Return [X, Y] of the center of cell containing provided text 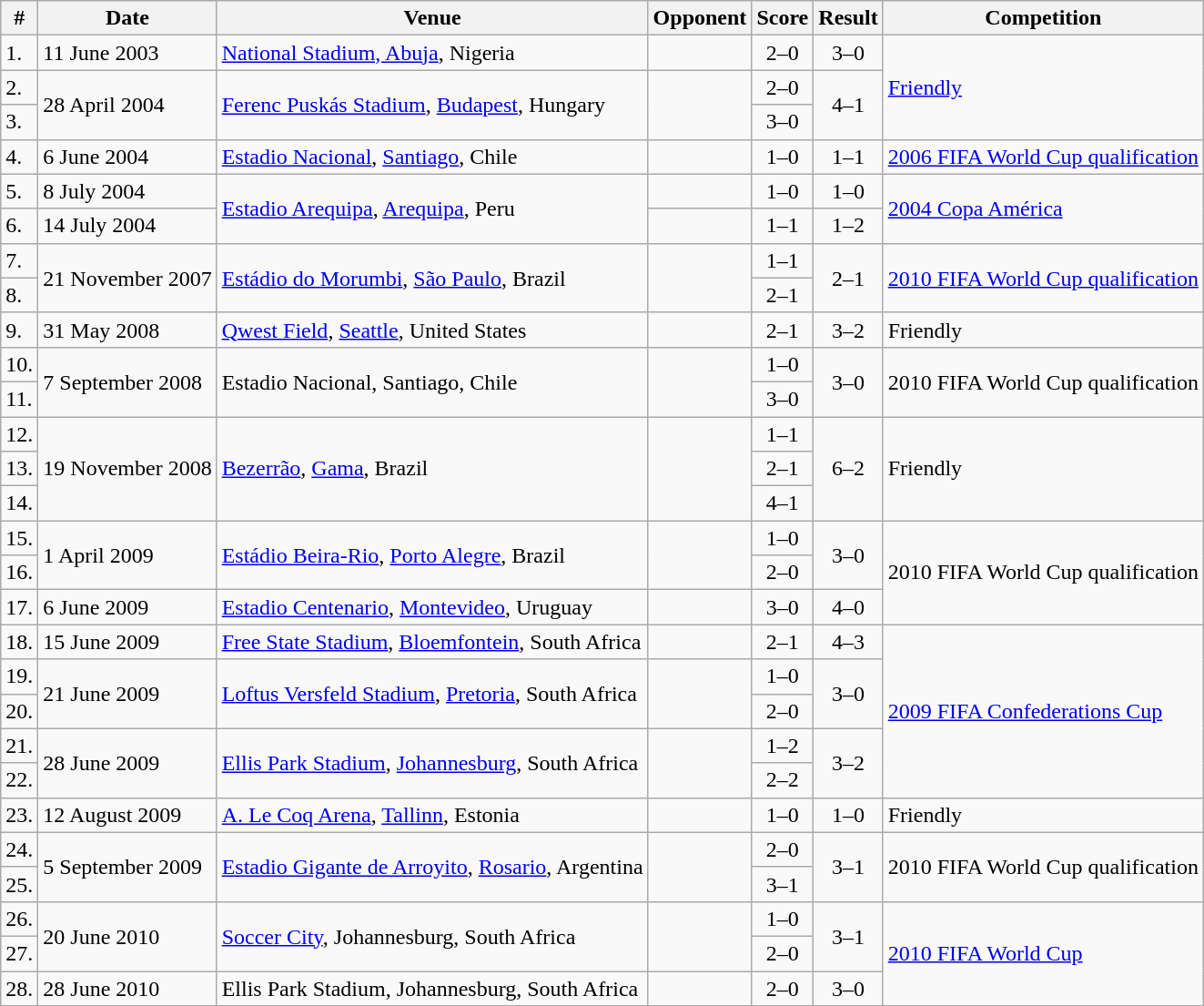
Competition [1043, 18]
9. [20, 330]
25. [20, 884]
Qwest Field, Seattle, United States [432, 330]
Score [783, 18]
6 June 2009 [127, 607]
Soccer City, Johannesburg, South Africa [432, 936]
2–2 [783, 780]
23. [20, 815]
Loftus Versfeld Stadium, Pretoria, South Africa [432, 694]
2009 FIFA Confederations Cup [1043, 711]
18. [20, 642]
13. [20, 469]
12 August 2009 [127, 815]
8. [20, 295]
17. [20, 607]
15. [20, 538]
Bezerrão, Gama, Brazil [432, 469]
21 June 2009 [127, 694]
Result [848, 18]
28. [20, 988]
National Stadium, Abuja, Nigeria [432, 53]
6 June 2004 [127, 157]
21 November 2007 [127, 278]
20. [20, 711]
2004 Copa América [1043, 208]
1 April 2009 [127, 555]
6. [20, 226]
4–3 [848, 642]
7 September 2008 [127, 381]
19 November 2008 [127, 469]
Venue [432, 18]
2006 FIFA World Cup qualification [1043, 157]
Estadio Arequipa, Arequipa, Peru [432, 208]
11. [20, 399]
19. [20, 676]
8 July 2004 [127, 191]
4–0 [848, 607]
16. [20, 573]
21. [20, 746]
7. [20, 260]
28 June 2009 [127, 763]
5 September 2009 [127, 867]
1. [20, 53]
20 June 2010 [127, 936]
3. [20, 122]
14. [20, 503]
27. [20, 953]
5. [20, 191]
31 May 2008 [127, 330]
24. [20, 849]
Estádio do Morumbi, São Paulo, Brazil [432, 278]
15 June 2009 [127, 642]
Estadio Gigante de Arroyito, Rosario, Argentina [432, 867]
6–2 [848, 469]
Free State Stadium, Bloemfontein, South Africa [432, 642]
Estadio Centenario, Montevideo, Uruguay [432, 607]
A. Le Coq Arena, Tallinn, Estonia [432, 815]
28 April 2004 [127, 105]
Date [127, 18]
# [20, 18]
4. [20, 157]
11 June 2003 [127, 53]
2010 FIFA World Cup [1043, 953]
Opponent [700, 18]
2. [20, 87]
26. [20, 919]
Estádio Beira-Rio, Porto Alegre, Brazil [432, 555]
14 July 2004 [127, 226]
22. [20, 780]
28 June 2010 [127, 988]
12. [20, 434]
Ferenc Puskás Stadium, Budapest, Hungary [432, 105]
10. [20, 364]
